Return [x, y] of the center of cell containing provided text 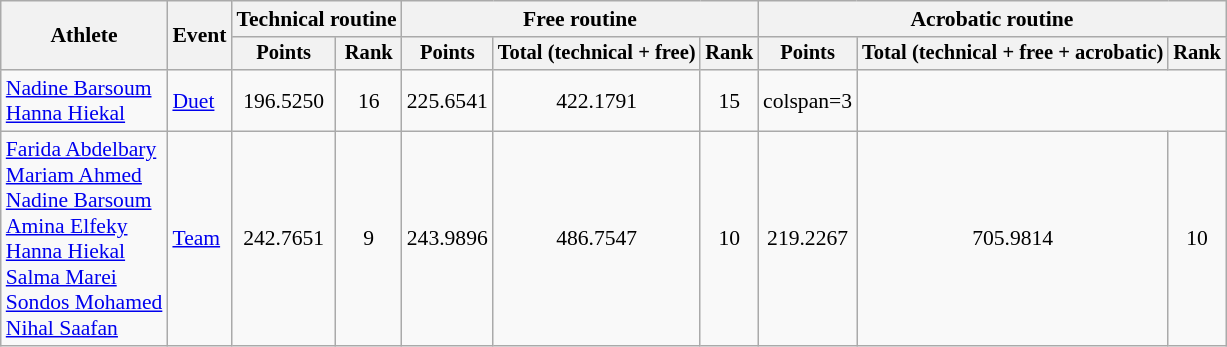
486.7547 [597, 239]
Event [199, 36]
9 [369, 239]
Total (technical + free + acrobatic) [1012, 54]
15 [729, 100]
16 [369, 100]
Farida AbdelbaryMariam AhmedNadine BarsoumAmina ElfekyHanna HiekalSalma MareiSondos MohamedNihal Saafan [84, 239]
422.1791 [597, 100]
Free routine [580, 19]
705.9814 [1012, 239]
Athlete [84, 36]
Nadine BarsoumHanna Hiekal [84, 100]
225.6541 [448, 100]
219.2267 [808, 239]
242.7651 [283, 239]
Acrobatic routine [992, 19]
Total (technical + free) [597, 54]
colspan=3 [808, 100]
Technical routine [316, 19]
196.5250 [283, 100]
243.9896 [448, 239]
Duet [199, 100]
Team [199, 239]
